Capture the cell that displays the provided text and extract its [X, Y] central coordinate. 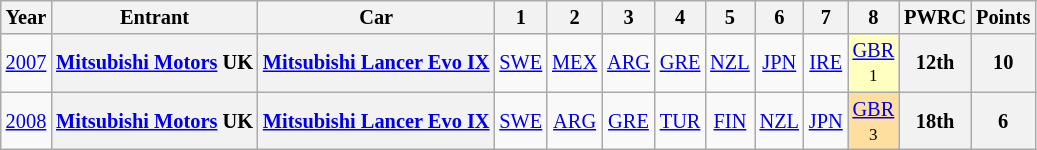
Points [1003, 17]
8 [874, 17]
1 [520, 17]
Car [376, 17]
TUR [680, 121]
Year [26, 17]
4 [680, 17]
2 [574, 17]
12th [935, 63]
MEX [574, 63]
5 [730, 17]
GBR1 [874, 63]
2007 [26, 63]
7 [826, 17]
3 [628, 17]
IRE [826, 63]
Entrant [154, 17]
10 [1003, 63]
FIN [730, 121]
2008 [26, 121]
PWRC [935, 17]
18th [935, 121]
GBR3 [874, 121]
